Locate the cell with the specified text and output its (x, y) center coordinate. 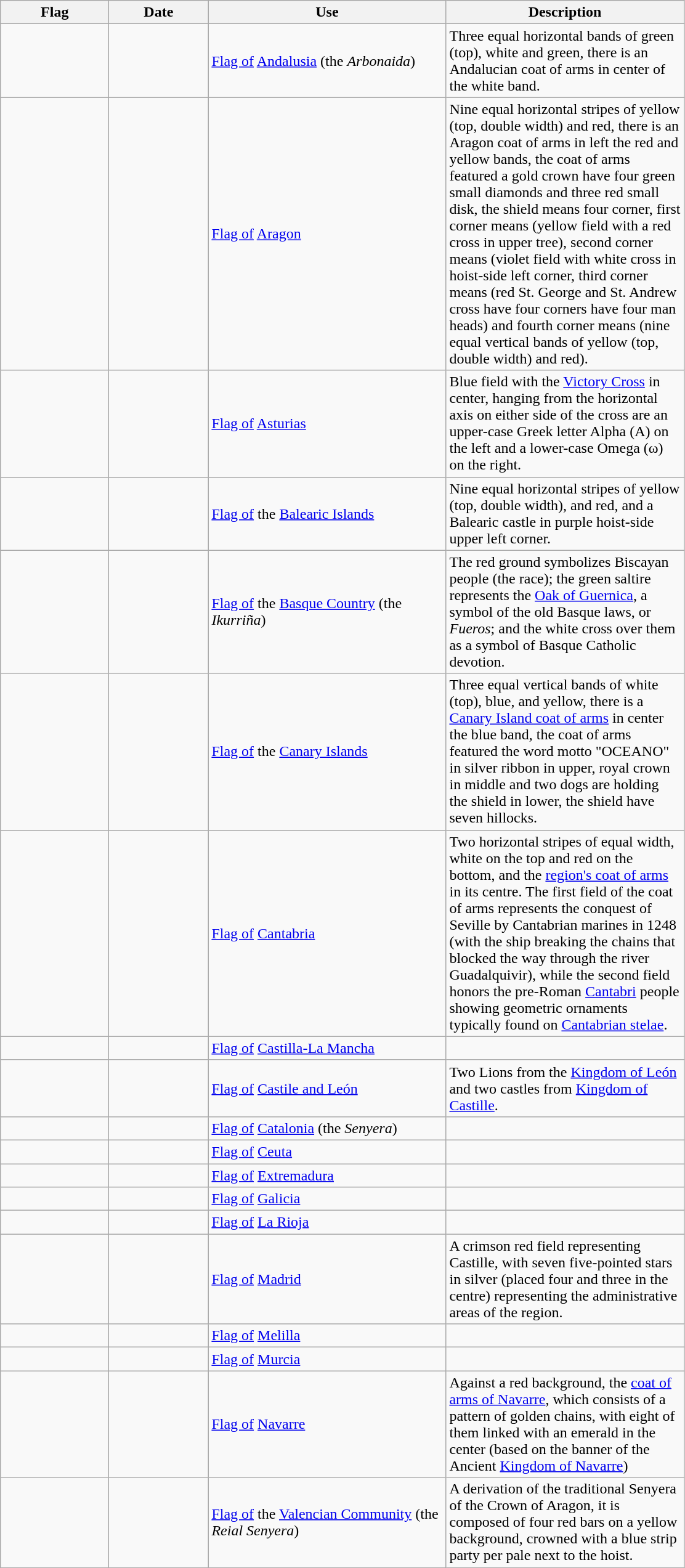
Flag of the Canary Islands (327, 752)
Flag of Extremadura (327, 1175)
Description (565, 12)
Flag of Ceuta (327, 1152)
Three equal horizontal bands of green (top), white and green, there is an Andalucian coat of arms in center of the white band. (565, 60)
Flag of Murcia (327, 1359)
Flag of Asturias (327, 424)
Flag of the Basque Country (the Ikurriña) (327, 612)
Flag of La Rioja (327, 1222)
Flag of Castilla-La Mancha (327, 1048)
Flag (55, 12)
Date (159, 12)
Flag of Andalusia (the Arbonaida) (327, 60)
Flag of Madrid (327, 1279)
Flag of the Valencian Community (the Reial Senyera) (327, 1522)
Nine equal horizontal stripes of yellow (top, double width), and red, and a Balearic castle in purple hoist-side upper left corner. (565, 514)
Two Lions from the Kingdom of León and two castles from Kingdom of Castille. (565, 1088)
Flag of Galicia (327, 1199)
Use (327, 12)
Flag of the Balearic Islands (327, 514)
Flag of Melilla (327, 1336)
Flag of Cantabria (327, 933)
Flag of Catalonia (the Senyera) (327, 1128)
Flag of Castile and León (327, 1088)
Flag of Aragon (327, 234)
Flag of Navarre (327, 1424)
